Locate the cell with the specified text and output its [x, y] center coordinate. 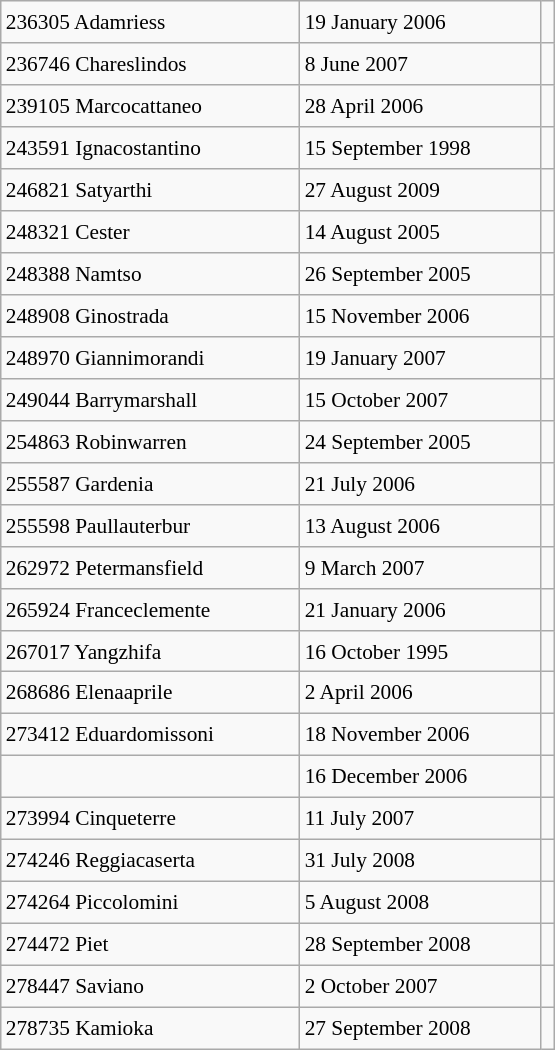
24 September 2005 [420, 441]
265924 Franceclemente [150, 609]
274472 Piet [150, 945]
26 September 2005 [420, 274]
268686 Elenaaprile [150, 693]
262972 Petermansfield [150, 567]
19 January 2006 [420, 22]
236305 Adamriess [150, 22]
248321 Cester [150, 232]
16 December 2006 [420, 777]
16 October 1995 [420, 651]
274246 Reggiacaserta [150, 861]
278735 Kamioka [150, 1028]
21 July 2006 [420, 483]
27 September 2008 [420, 1028]
267017 Yangzhifa [150, 651]
278447 Saviano [150, 986]
274264 Piccolomini [150, 903]
28 September 2008 [420, 945]
5 August 2008 [420, 903]
8 June 2007 [420, 64]
27 August 2009 [420, 190]
15 November 2006 [420, 316]
21 January 2006 [420, 609]
254863 Robinwarren [150, 441]
14 August 2005 [420, 232]
9 March 2007 [420, 567]
236746 Chareslindos [150, 64]
31 July 2008 [420, 861]
2 October 2007 [420, 986]
15 September 1998 [420, 148]
255587 Gardenia [150, 483]
13 August 2006 [420, 525]
246821 Satyarthi [150, 190]
239105 Marcocattaneo [150, 106]
255598 Paullauterbur [150, 525]
2 April 2006 [420, 693]
249044 Barrymarshall [150, 399]
18 November 2006 [420, 735]
248388 Namtso [150, 274]
19 January 2007 [420, 358]
248908 Ginostrada [150, 316]
248970 Giannimorandi [150, 358]
28 April 2006 [420, 106]
11 July 2007 [420, 819]
243591 Ignacostantino [150, 148]
273994 Cinqueterre [150, 819]
15 October 2007 [420, 399]
273412 Eduardomissoni [150, 735]
